Find where the given text appears and provide that cell's center as (X, Y) coordinate. 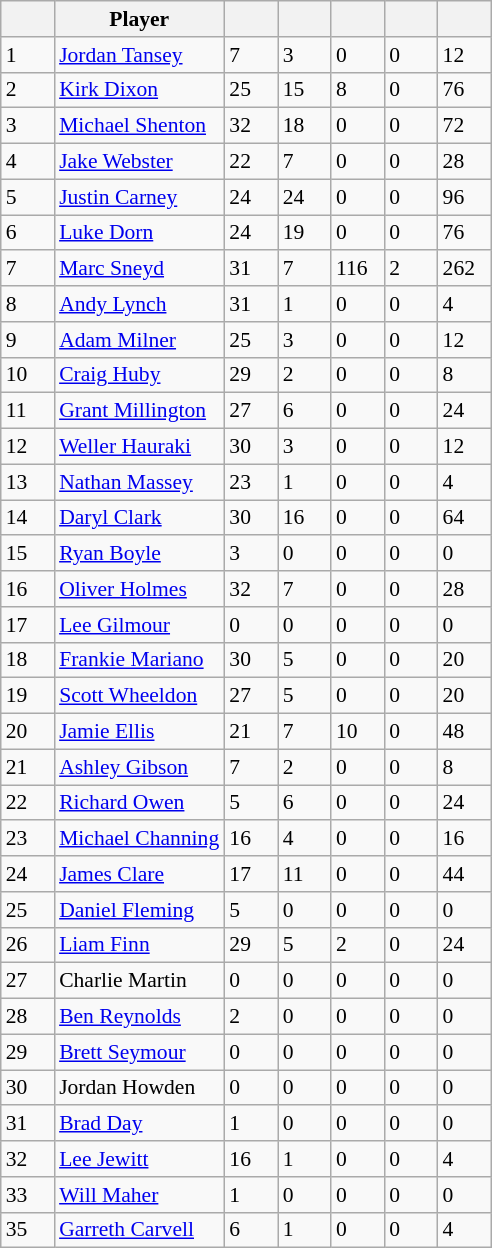
Charlie Martin (139, 981)
Andy Lynch (139, 304)
14 (28, 518)
Daniel Fleming (139, 910)
Scott Wheeldon (139, 696)
Jordan Howden (139, 1088)
Weller Hauraki (139, 447)
13 (28, 482)
Michael Shenton (139, 126)
Player (139, 19)
26 (28, 945)
James Clare (139, 874)
Daryl Clark (139, 518)
Marc Sneyd (139, 269)
9 (28, 340)
48 (464, 732)
44 (464, 874)
Lee Jewitt (139, 1159)
Nathan Massey (139, 482)
Michael Channing (139, 839)
Frankie Mariano (139, 660)
33 (28, 1195)
Oliver Holmes (139, 589)
Ben Reynolds (139, 1017)
Jake Webster (139, 162)
Liam Finn (139, 945)
Brad Day (139, 1124)
Luke Dorn (139, 233)
Will Maher (139, 1195)
96 (464, 197)
Brett Seymour (139, 1052)
Adam Milner (139, 340)
Ryan Boyle (139, 554)
Ashley Gibson (139, 767)
Grant Millington (139, 411)
Lee Gilmour (139, 625)
72 (464, 126)
64 (464, 518)
Craig Huby (139, 375)
262 (464, 269)
Justin Carney (139, 197)
Richard Owen (139, 803)
Garreth Carvell (139, 1230)
Jordan Tansey (139, 55)
116 (358, 269)
Kirk Dixon (139, 90)
Jamie Ellis (139, 732)
35 (28, 1230)
